Scan for the cell matching the given text and deliver its [x, y] coordinate at center. 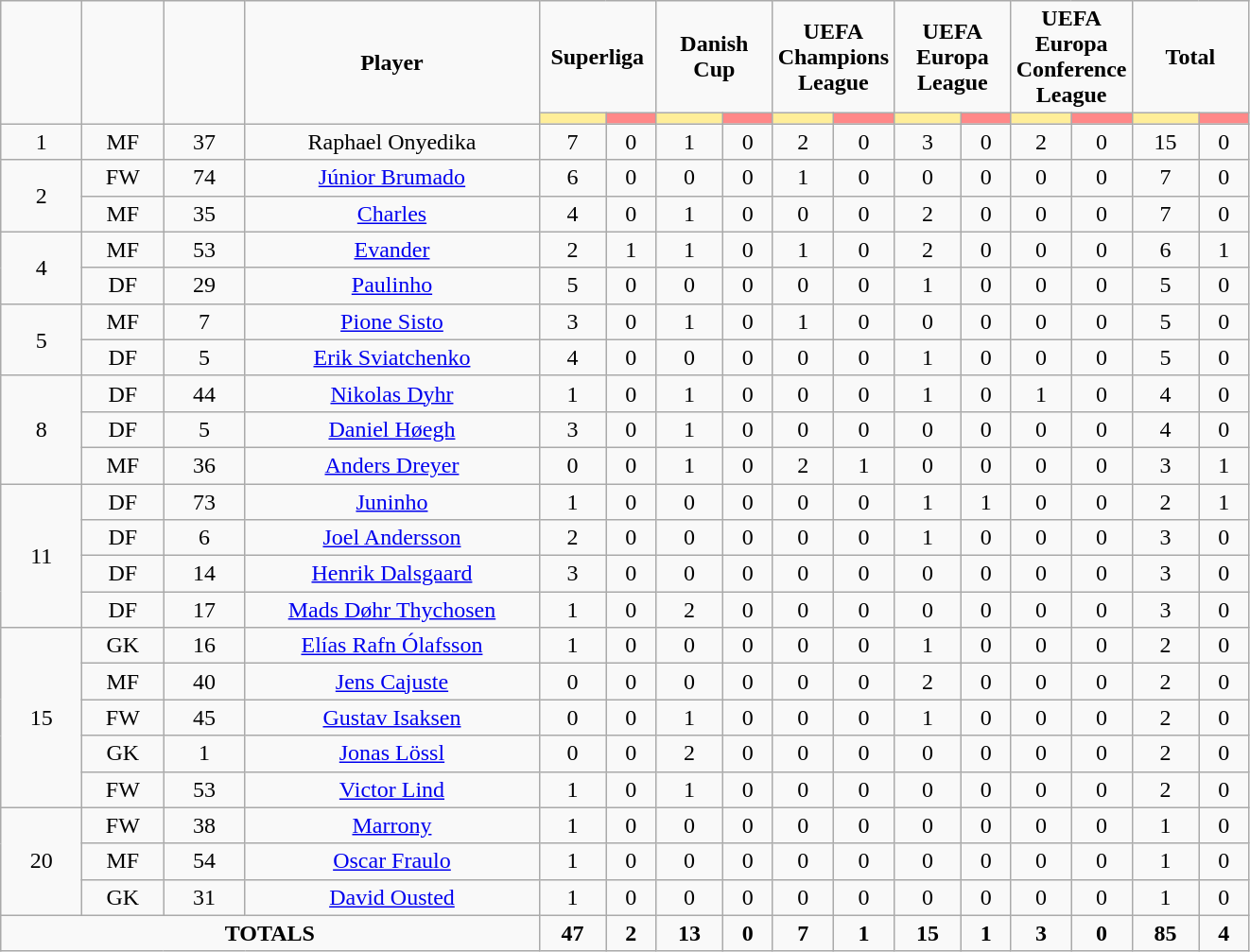
Total [1190, 57]
Pione Sisto [391, 321]
85 [1165, 933]
36 [204, 465]
UEFA Europa League [953, 57]
Daniel Høegh [391, 429]
47 [573, 933]
Mads Døhr Thychosen [391, 610]
54 [204, 861]
8 [42, 429]
Erik Sviatchenko [391, 357]
14 [204, 574]
Victor Lind [391, 789]
45 [204, 718]
UEFA Europa Conference League [1071, 57]
Marrony [391, 825]
Gustav Isaksen [391, 718]
11 [42, 556]
38 [204, 825]
Raphael Onyedika [391, 142]
Player [391, 62]
Charles [391, 214]
Elías Rafn Ólafsson [391, 646]
Evander [391, 250]
Henrik Dalsgaard [391, 574]
David Ousted [391, 897]
35 [204, 214]
Júnior Brumado [391, 178]
17 [204, 610]
37 [204, 142]
20 [42, 861]
31 [204, 897]
29 [204, 286]
Nikolas Dyhr [391, 393]
Superliga [598, 57]
Joel Andersson [391, 538]
73 [204, 502]
Paulinho [391, 286]
Oscar Fraulo [391, 861]
44 [204, 393]
16 [204, 646]
Danish Cup [715, 57]
13 [690, 933]
TOTALS [270, 933]
Jonas Lössl [391, 753]
UEFA Champions League [833, 57]
Anders Dreyer [391, 465]
Juninho [391, 502]
74 [204, 178]
Jens Cajuste [391, 682]
40 [204, 682]
